Locate the cell with the specified text and output its [x, y] center coordinate. 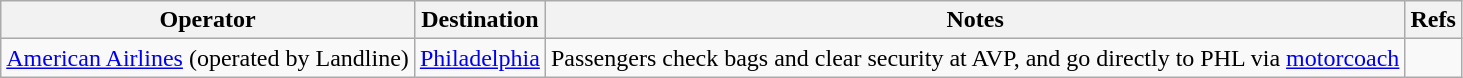
Passengers check bags and clear security at AVP, and go directly to PHL via motorcoach [975, 58]
Destination [480, 20]
Philadelphia [480, 58]
Refs [1433, 20]
American Airlines (operated by Landline) [208, 58]
Notes [975, 20]
Operator [208, 20]
